Scan for the cell matching the given text and deliver its (x, y) coordinate at center. 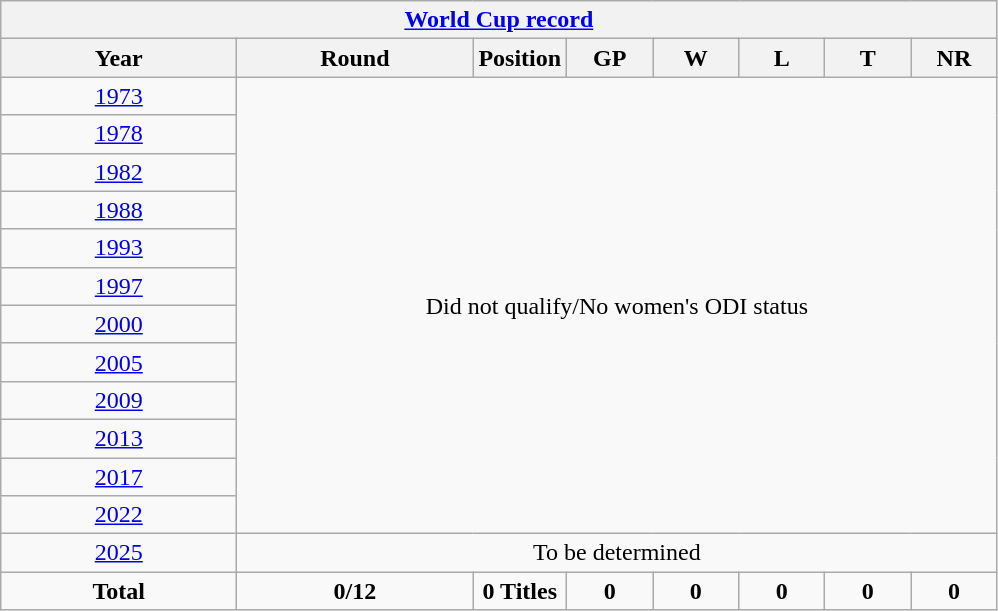
1973 (119, 96)
To be determined (617, 553)
2005 (119, 362)
World Cup record (499, 20)
1982 (119, 172)
W (696, 58)
L (782, 58)
0/12 (355, 591)
Round (355, 58)
2013 (119, 438)
T (868, 58)
2009 (119, 400)
2022 (119, 515)
Total (119, 591)
1978 (119, 134)
GP (610, 58)
1993 (119, 248)
NR (954, 58)
Did not qualify/No women's ODI status (617, 306)
Year (119, 58)
1988 (119, 210)
1997 (119, 286)
Position (520, 58)
2000 (119, 324)
2025 (119, 553)
2017 (119, 477)
0 Titles (520, 591)
